Extract the [X, Y] coordinate from the center of the cell holding the provided text.  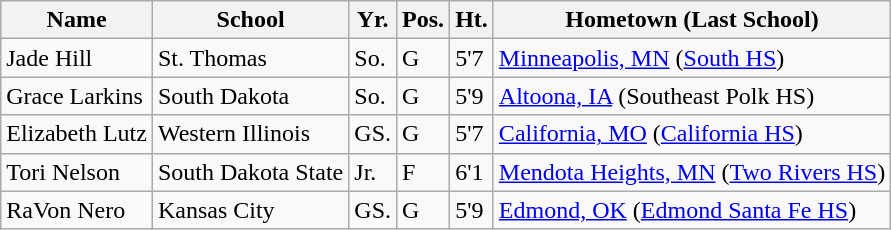
Edmond, OK (Edmond Santa Fe HS) [692, 210]
Pos. [424, 20]
California, MO (California HS) [692, 134]
F [424, 172]
Minneapolis, MN (South HS) [692, 58]
South Dakota [250, 96]
Kansas City [250, 210]
6'1 [472, 172]
Name [77, 20]
Ht. [472, 20]
Altoona, IA (Southeast Polk HS) [692, 96]
Jr. [373, 172]
South Dakota State [250, 172]
Jade Hill [77, 58]
Elizabeth Lutz [77, 134]
Hometown (Last School) [692, 20]
RaVon Nero [77, 210]
Mendota Heights, MN (Two Rivers HS) [692, 172]
Tori Nelson [77, 172]
School [250, 20]
Western Illinois [250, 134]
Yr. [373, 20]
Grace Larkins [77, 96]
St. Thomas [250, 58]
